Detect which cell encompasses the target text, then output its (x, y) center coordinate. 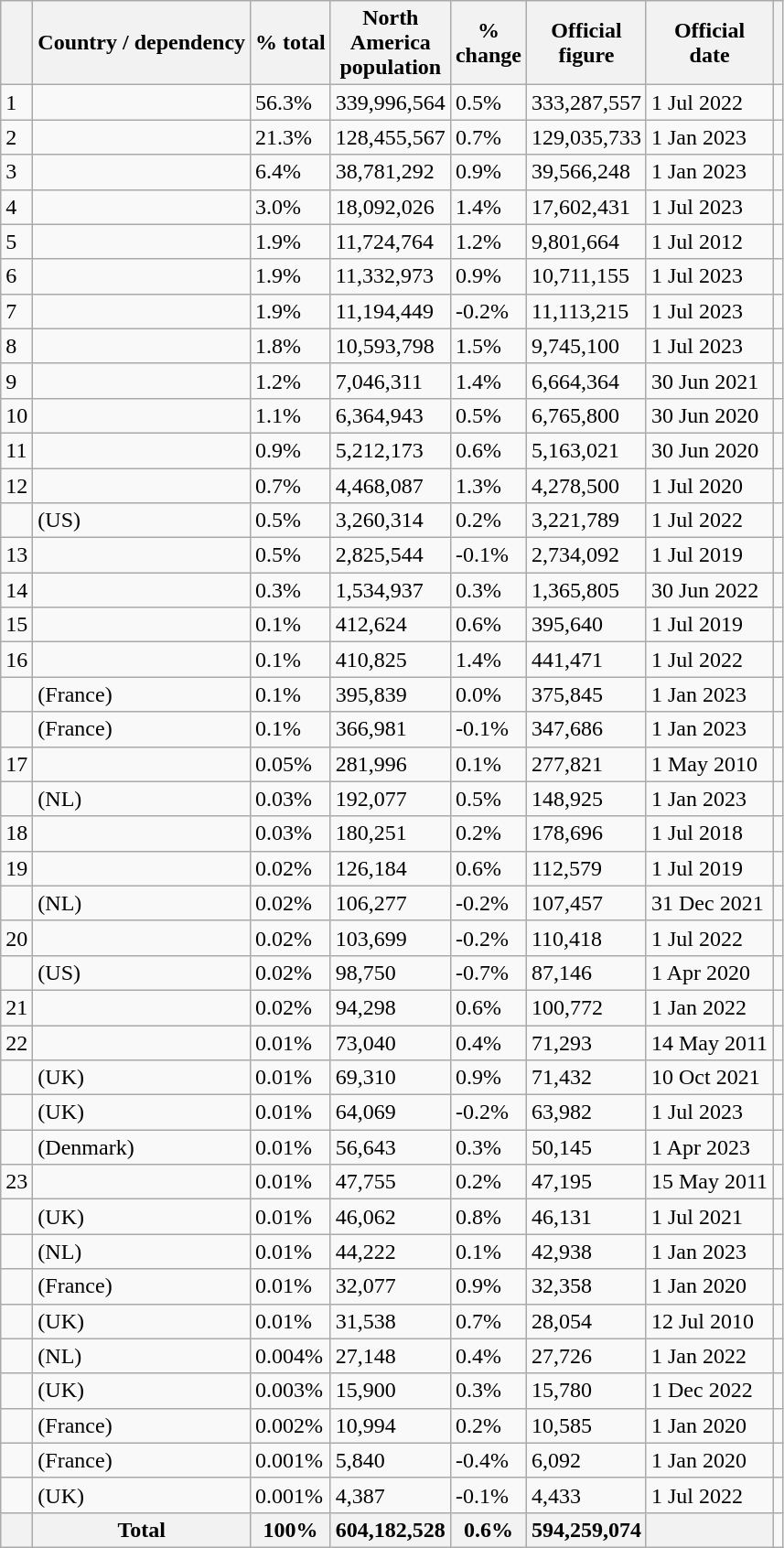
19 (16, 868)
1 Jul 2018 (709, 833)
22 (16, 1042)
39,566,248 (585, 172)
9,745,100 (585, 346)
5,212,173 (390, 450)
6 (16, 276)
2 (16, 137)
339,996,564 (390, 102)
46,131 (585, 1217)
7 (16, 311)
15 May 2011 (709, 1182)
9 (16, 381)
28,054 (585, 1321)
6,092 (585, 1460)
110,418 (585, 938)
98,750 (390, 973)
4 (16, 207)
13 (16, 555)
30 Jun 2021 (709, 381)
50,145 (585, 1147)
100% (291, 1530)
0.003% (291, 1391)
32,358 (585, 1286)
4,433 (585, 1495)
15,780 (585, 1391)
14 May 2011 (709, 1042)
38,781,292 (390, 172)
1 Jul 2012 (709, 242)
128,455,567 (390, 137)
69,310 (390, 1078)
27,726 (585, 1356)
15,900 (390, 1391)
6,765,800 (585, 415)
1,534,937 (390, 590)
410,825 (390, 660)
7,046,311 (390, 381)
1,365,805 (585, 590)
10,585 (585, 1425)
366,981 (390, 729)
11 (16, 450)
3 (16, 172)
71,293 (585, 1042)
17 (16, 764)
1 Apr 2020 (709, 973)
3.0% (291, 207)
10 (16, 415)
11,332,973 (390, 276)
1 Dec 2022 (709, 1391)
6.4% (291, 172)
4,278,500 (585, 486)
30 Jun 2022 (709, 590)
42,938 (585, 1252)
3,221,789 (585, 521)
395,839 (390, 694)
12 Jul 2010 (709, 1321)
% total (291, 43)
4,387 (390, 1495)
Country / dependency (142, 43)
333,287,557 (585, 102)
10 Oct 2021 (709, 1078)
103,699 (390, 938)
23 (16, 1182)
15 (16, 625)
17,602,431 (585, 207)
1 Jul 2021 (709, 1217)
16 (16, 660)
112,579 (585, 868)
1 (16, 102)
347,686 (585, 729)
106,277 (390, 903)
11,724,764 (390, 242)
-0.7% (489, 973)
2,825,544 (390, 555)
5,840 (390, 1460)
1.3% (489, 486)
31 Dec 2021 (709, 903)
375,845 (585, 694)
0.004% (291, 1356)
0.05% (291, 764)
10,593,798 (390, 346)
180,251 (390, 833)
94,298 (390, 1007)
21.3% (291, 137)
14 (16, 590)
1.1% (291, 415)
56.3% (291, 102)
5,163,021 (585, 450)
1 Apr 2023 (709, 1147)
594,259,074 (585, 1530)
126,184 (390, 868)
395,640 (585, 625)
1 May 2010 (709, 764)
1 Jul 2020 (709, 486)
192,077 (390, 799)
18,092,026 (390, 207)
107,457 (585, 903)
12 (16, 486)
18 (16, 833)
1.8% (291, 346)
0.002% (291, 1425)
148,925 (585, 799)
5 (16, 242)
%change (489, 43)
32,077 (390, 1286)
Officialfigure (585, 43)
31,538 (390, 1321)
10,711,155 (585, 276)
100,772 (585, 1007)
20 (16, 938)
3,260,314 (390, 521)
Officialdate (709, 43)
6,664,364 (585, 381)
Total (142, 1530)
4,468,087 (390, 486)
10,994 (390, 1425)
0.0% (489, 694)
8 (16, 346)
441,471 (585, 660)
-0.4% (489, 1460)
73,040 (390, 1042)
1.5% (489, 346)
(Denmark) (142, 1147)
71,432 (585, 1078)
604,182,528 (390, 1530)
63,982 (585, 1113)
277,821 (585, 764)
6,364,943 (390, 415)
47,755 (390, 1182)
64,069 (390, 1113)
0.8% (489, 1217)
NorthAmericapopulation (390, 43)
47,195 (585, 1182)
27,148 (390, 1356)
11,194,449 (390, 311)
412,624 (390, 625)
2,734,092 (585, 555)
21 (16, 1007)
129,035,733 (585, 137)
11,113,215 (585, 311)
178,696 (585, 833)
56,643 (390, 1147)
87,146 (585, 973)
9,801,664 (585, 242)
44,222 (390, 1252)
281,996 (390, 764)
46,062 (390, 1217)
